Detect which cell encompasses the target text, then output its (X, Y) center coordinate. 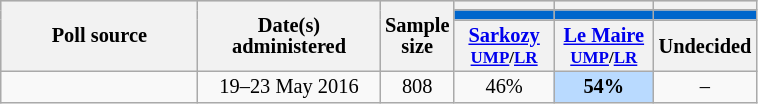
Le MaireUMP/LR (604, 46)
808 (417, 86)
Poll source (100, 36)
46% (504, 86)
Date(s)administered (289, 36)
Undecided (706, 46)
Sample size (417, 36)
– (706, 86)
54% (604, 86)
19–23 May 2016 (289, 86)
SarkozyUMP/LR (504, 46)
